Provide the [X, Y] coordinate of the cell's center where the given text is located.  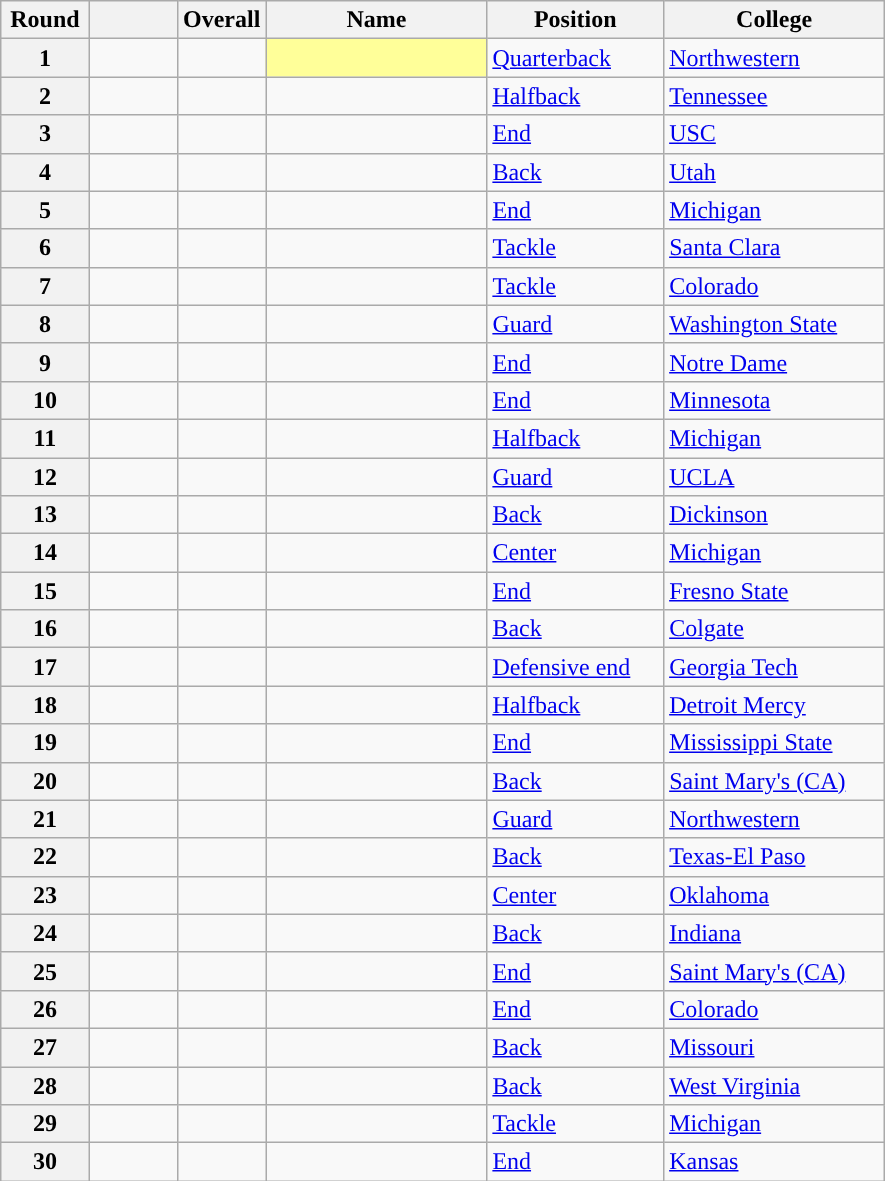
5 [45, 210]
18 [45, 705]
UCLA [774, 477]
Tennessee [774, 96]
Santa Clara [774, 248]
15 [45, 591]
Oklahoma [774, 895]
West Virginia [774, 1085]
Name [376, 20]
11 [45, 438]
8 [45, 324]
Indiana [774, 933]
Quarterback [576, 58]
27 [45, 1047]
Dickinson [774, 515]
4 [45, 172]
Colgate [774, 629]
19 [45, 743]
Mississippi State [774, 743]
9 [45, 362]
14 [45, 553]
Position [576, 20]
13 [45, 515]
Minnesota [774, 400]
USC [774, 134]
16 [45, 629]
24 [45, 933]
28 [45, 1085]
20 [45, 781]
Georgia Tech [774, 667]
2 [45, 96]
6 [45, 248]
Notre Dame [774, 362]
College [774, 20]
Overall [222, 20]
21 [45, 819]
25 [45, 971]
Round [45, 20]
22 [45, 857]
Texas-El Paso [774, 857]
1 [45, 58]
Fresno State [774, 591]
Detroit Mercy [774, 705]
Utah [774, 172]
Washington State [774, 324]
23 [45, 895]
Kansas [774, 1162]
7 [45, 286]
10 [45, 400]
29 [45, 1124]
12 [45, 477]
Defensive end [576, 667]
26 [45, 1009]
3 [45, 134]
17 [45, 667]
30 [45, 1162]
Missouri [774, 1047]
